From the cell containing the given text, extract its center point as (x, y) coordinate. 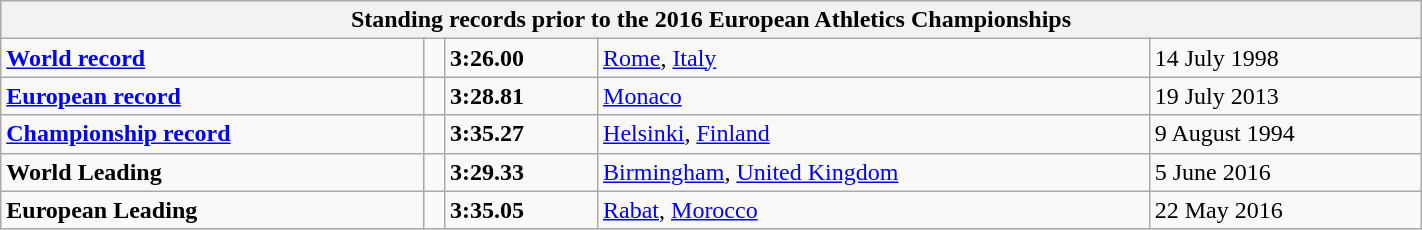
Championship record (213, 134)
Helsinki, Finland (874, 134)
3:29.33 (520, 172)
3:28.81 (520, 96)
World record (213, 58)
5 June 2016 (1285, 172)
Standing records prior to the 2016 European Athletics Championships (711, 20)
3:35.05 (520, 210)
European Leading (213, 210)
19 July 2013 (1285, 96)
14 July 1998 (1285, 58)
World Leading (213, 172)
Rabat, Morocco (874, 210)
Birmingham, United Kingdom (874, 172)
Monaco (874, 96)
9 August 1994 (1285, 134)
3:26.00 (520, 58)
European record (213, 96)
22 May 2016 (1285, 210)
3:35.27 (520, 134)
Rome, Italy (874, 58)
